From the cell containing the given text, extract its center point as (X, Y) coordinate. 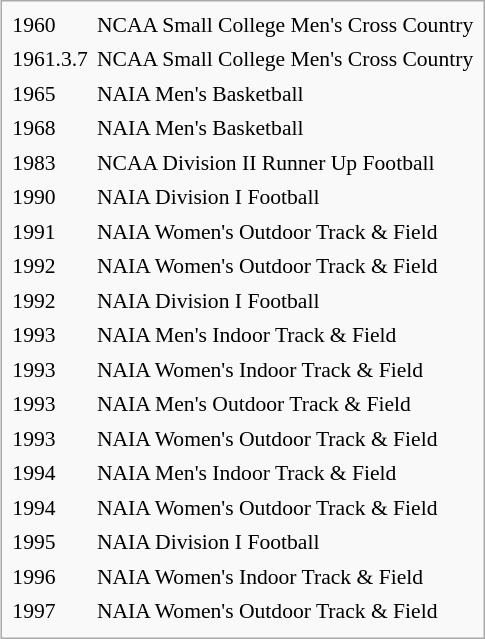
1996 (50, 577)
1961.3.7 (50, 59)
1960 (50, 25)
1997 (50, 611)
1968 (50, 128)
NCAA Division II Runner Up Football (285, 163)
1983 (50, 163)
1991 (50, 232)
1990 (50, 197)
NAIA Men's Outdoor Track & Field (285, 404)
1995 (50, 542)
1965 (50, 94)
